Provide the [X, Y] coordinate of the cell's center where the given text is located.  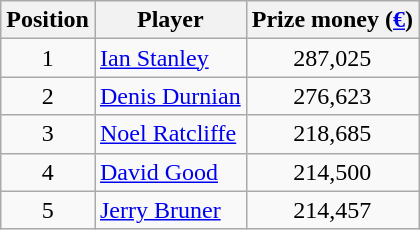
Denis Durnian [170, 96]
Player [170, 20]
3 [48, 134]
4 [48, 172]
Noel Ratcliffe [170, 134]
214,500 [332, 172]
276,623 [332, 96]
5 [48, 210]
Jerry Bruner [170, 210]
Prize money (€) [332, 20]
Ian Stanley [170, 58]
David Good [170, 172]
1 [48, 58]
218,685 [332, 134]
214,457 [332, 210]
287,025 [332, 58]
2 [48, 96]
Position [48, 20]
